Extract the (x, y) coordinate from the center of the cell holding the provided text.  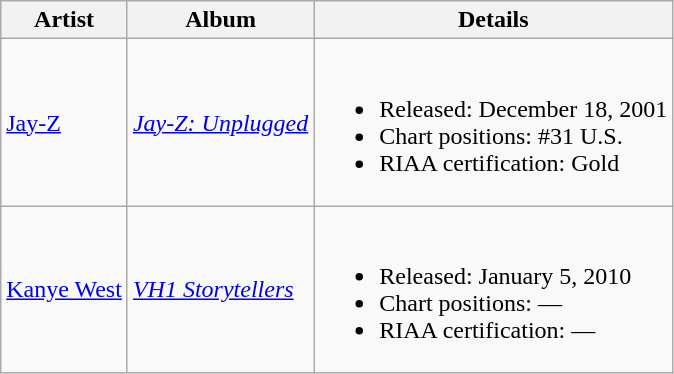
Artist (64, 20)
Jay-Z (64, 122)
Details (494, 20)
Released: January 5, 2010Chart positions: —RIAA certification: — (494, 290)
Jay-Z: Unplugged (220, 122)
Kanye West (64, 290)
Released: December 18, 2001Chart positions: #31 U.S.RIAA certification: Gold (494, 122)
VH1 Storytellers (220, 290)
Album (220, 20)
